Extract the [X, Y] coordinate from the center of the cell holding the provided text.  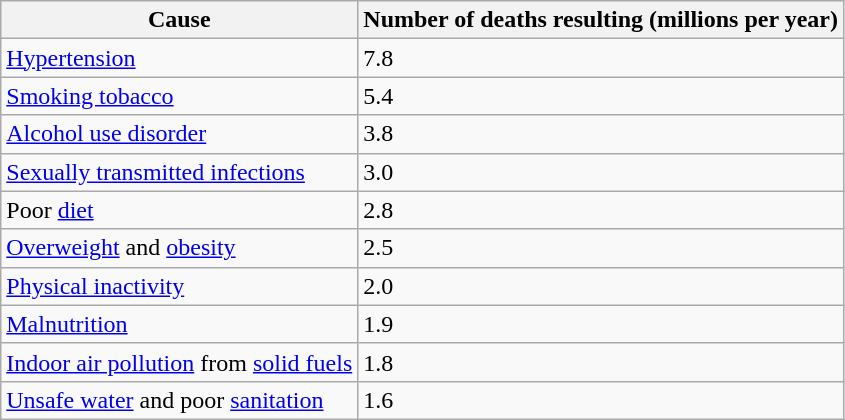
Smoking tobacco [180, 96]
2.0 [601, 286]
Cause [180, 20]
Malnutrition [180, 324]
3.0 [601, 172]
Physical inactivity [180, 286]
2.5 [601, 248]
1.6 [601, 400]
Sexually transmitted infections [180, 172]
3.8 [601, 134]
Overweight and obesity [180, 248]
1.8 [601, 362]
Poor diet [180, 210]
Indoor air pollution from solid fuels [180, 362]
1.9 [601, 324]
5.4 [601, 96]
Alcohol use disorder [180, 134]
Number of deaths resulting (millions per year) [601, 20]
2.8 [601, 210]
Unsafe water and poor sanitation [180, 400]
7.8 [601, 58]
Hypertension [180, 58]
